Return [x, y] of the center of cell containing provided text 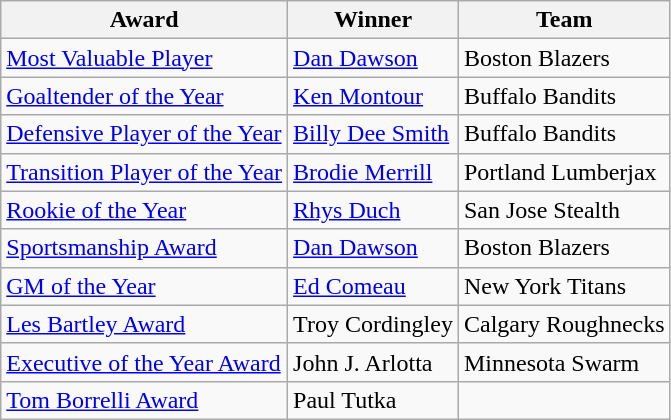
Transition Player of the Year [144, 172]
Paul Tutka [374, 400]
Ed Comeau [374, 286]
John J. Arlotta [374, 362]
Ken Montour [374, 96]
Goaltender of the Year [144, 96]
Rookie of the Year [144, 210]
Portland Lumberjax [564, 172]
Executive of the Year Award [144, 362]
Brodie Merrill [374, 172]
San Jose Stealth [564, 210]
Defensive Player of the Year [144, 134]
Minnesota Swarm [564, 362]
Award [144, 20]
Sportsmanship Award [144, 248]
Billy Dee Smith [374, 134]
Winner [374, 20]
Rhys Duch [374, 210]
Les Bartley Award [144, 324]
Most Valuable Player [144, 58]
Troy Cordingley [374, 324]
Tom Borrelli Award [144, 400]
GM of the Year [144, 286]
Calgary Roughnecks [564, 324]
New York Titans [564, 286]
Team [564, 20]
